Scan for the cell matching the given text and deliver its [X, Y] coordinate at center. 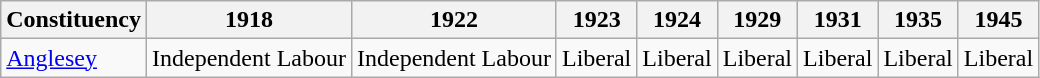
Constituency [74, 20]
1935 [918, 20]
1924 [677, 20]
1918 [248, 20]
1945 [998, 20]
Anglesey [74, 58]
1931 [838, 20]
1922 [454, 20]
1929 [757, 20]
1923 [596, 20]
